Return the [X, Y] coordinate for the center point of the cell that contains the specified text.  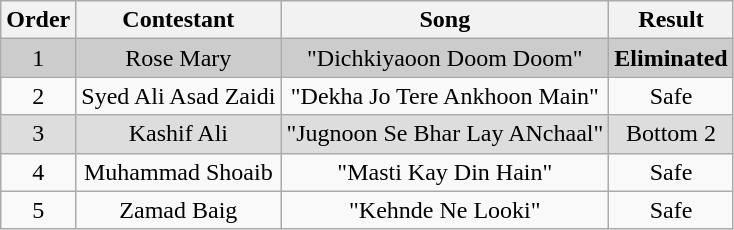
Zamad Baig [178, 210]
2 [38, 96]
Song [445, 20]
Muhammad Shoaib [178, 172]
Rose Mary [178, 58]
4 [38, 172]
Kashif Ali [178, 134]
Result [671, 20]
"Masti Kay Din Hain" [445, 172]
1 [38, 58]
"Jugnoon Se Bhar Lay ANchaal" [445, 134]
Syed Ali Asad Zaidi [178, 96]
Contestant [178, 20]
Eliminated [671, 58]
"Dichkiyaoon Doom Doom" [445, 58]
Bottom 2 [671, 134]
"Kehnde Ne Looki" [445, 210]
"Dekha Jo Tere Ankhoon Main" [445, 96]
Order [38, 20]
5 [38, 210]
3 [38, 134]
